Return the [x, y] coordinate for the center point of the cell that contains the specified text.  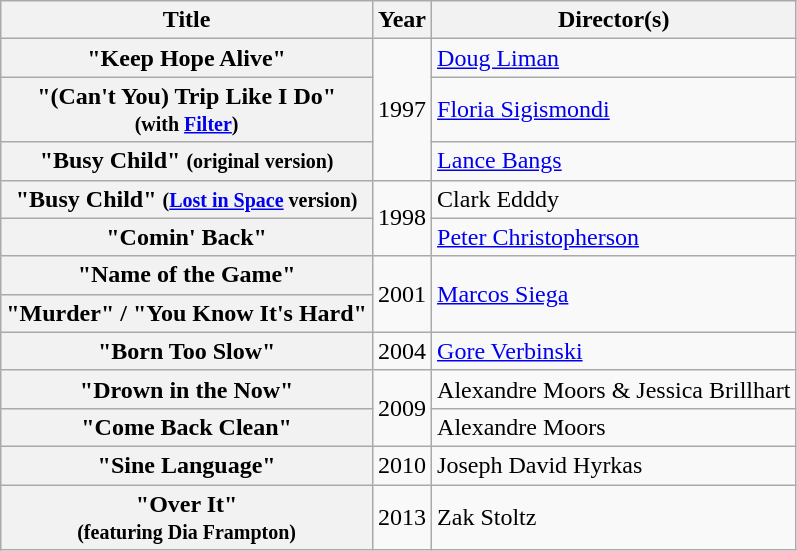
Marcos Siega [614, 294]
Alexandre Moors [614, 427]
"Come Back Clean" [187, 427]
1997 [402, 110]
"Drown in the Now" [187, 389]
2004 [402, 351]
Gore Verbinski [614, 351]
Doug Liman [614, 58]
Joseph David Hyrkas [614, 465]
2009 [402, 408]
Title [187, 20]
2010 [402, 465]
Floria Sigismondi [614, 110]
"Comin' Back" [187, 237]
Zak Stoltz [614, 516]
2013 [402, 516]
Peter Christopherson [614, 237]
"Over It" (featuring Dia Frampton) [187, 516]
"Keep Hope Alive" [187, 58]
"Busy Child" (Lost in Space version) [187, 199]
2001 [402, 294]
Lance Bangs [614, 161]
Clark Edddy [614, 199]
1998 [402, 218]
"Murder" / "You Know It's Hard" [187, 313]
Alexandre Moors & Jessica Brillhart [614, 389]
"Busy Child" (original version) [187, 161]
"Sine Language" [187, 465]
"Born Too Slow" [187, 351]
Director(s) [614, 20]
"(Can't You) Trip Like I Do" (with Filter) [187, 110]
"Name of the Game" [187, 275]
Year [402, 20]
